Identify which cell holds the provided text, then report its (X, Y) central coordinate. 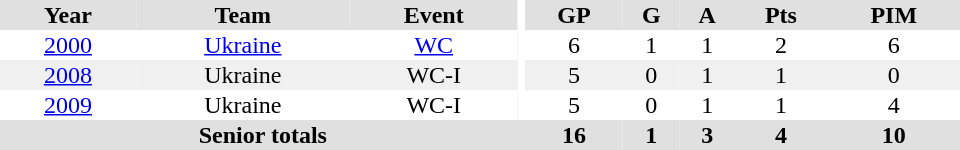
2 (780, 45)
A (707, 15)
Team (243, 15)
GP (574, 15)
Senior totals (263, 135)
3 (707, 135)
2008 (68, 75)
WC (434, 45)
G (651, 15)
16 (574, 135)
PIM (894, 15)
10 (894, 135)
Year (68, 15)
2000 (68, 45)
Event (434, 15)
2009 (68, 105)
Pts (780, 15)
